Provide the (x, y) coordinate of the cell's center where the given text is located.  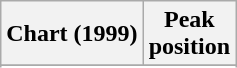
Peakposition (189, 34)
Chart (1999) (72, 34)
